Provide the [X, Y] coordinate of the cell's center where the given text is located.  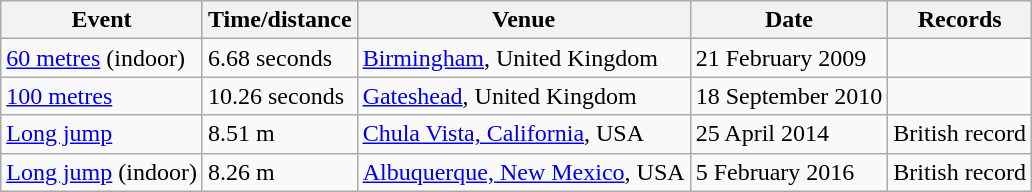
60 metres (indoor) [102, 58]
21 February 2009 [789, 58]
Records [960, 20]
8.51 m [280, 134]
25 April 2014 [789, 134]
Event [102, 20]
Chula Vista, California, USA [524, 134]
100 metres [102, 96]
Date [789, 20]
Time/distance [280, 20]
8.26 m [280, 172]
Birmingham, United Kingdom [524, 58]
10.26 seconds [280, 96]
6.68 seconds [280, 58]
Long jump (indoor) [102, 172]
5 February 2016 [789, 172]
18 September 2010 [789, 96]
Albuquerque, New Mexico, USA [524, 172]
Venue [524, 20]
Gateshead, United Kingdom [524, 96]
Long jump [102, 134]
